Scan for the cell matching the given text and deliver its [X, Y] coordinate at center. 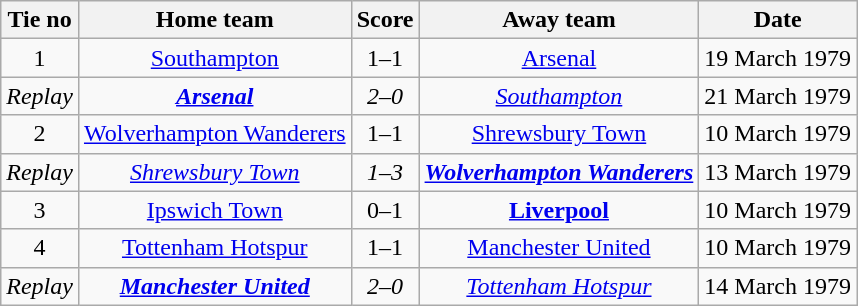
Ipswich Town [214, 210]
3 [40, 210]
0–1 [385, 210]
1–3 [385, 172]
Away team [559, 20]
Liverpool [559, 210]
Date [778, 20]
Home team [214, 20]
Score [385, 20]
4 [40, 248]
13 March 1979 [778, 172]
14 March 1979 [778, 286]
21 March 1979 [778, 96]
1 [40, 58]
19 March 1979 [778, 58]
2 [40, 134]
Tie no [40, 20]
